Find where the given text appears and provide that cell's center as [X, Y] coordinate. 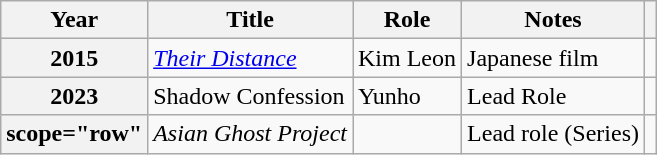
Title [250, 20]
Yunho [406, 96]
Lead role (Series) [554, 134]
Year [74, 20]
Kim Leon [406, 58]
Lead Role [554, 96]
Their Distance [250, 58]
2023 [74, 96]
Shadow Confession [250, 96]
scope="row" [74, 134]
Role [406, 20]
Notes [554, 20]
Japanese film [554, 58]
Asian Ghost Project [250, 134]
2015 [74, 58]
